Return (x, y) of the center of cell containing provided text 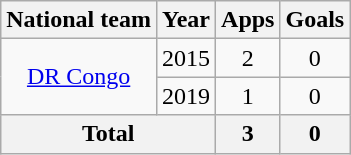
Year (186, 20)
Apps (248, 20)
2019 (186, 96)
DR Congo (79, 77)
Total (108, 134)
2015 (186, 58)
3 (248, 134)
1 (248, 96)
2 (248, 58)
National team (79, 20)
Goals (315, 20)
